Extract the (x, y) coordinate from the center of the cell holding the provided text.  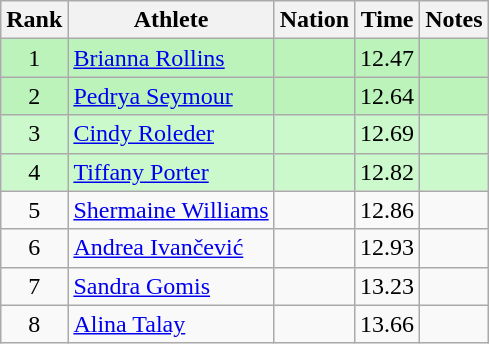
12.47 (388, 58)
6 (34, 248)
8 (34, 324)
Time (388, 20)
1 (34, 58)
Sandra Gomis (171, 286)
Nation (314, 20)
Cindy Roleder (171, 134)
Notes (454, 20)
12.82 (388, 172)
13.23 (388, 286)
12.86 (388, 210)
Brianna Rollins (171, 58)
12.93 (388, 248)
Athlete (171, 20)
13.66 (388, 324)
Andrea Ivančević (171, 248)
4 (34, 172)
Pedrya Seymour (171, 96)
2 (34, 96)
12.69 (388, 134)
Shermaine Williams (171, 210)
Alina Talay (171, 324)
5 (34, 210)
Rank (34, 20)
12.64 (388, 96)
7 (34, 286)
3 (34, 134)
Tiffany Porter (171, 172)
